Determine the (x, y) coordinate at the center of the cell enclosing the given text.  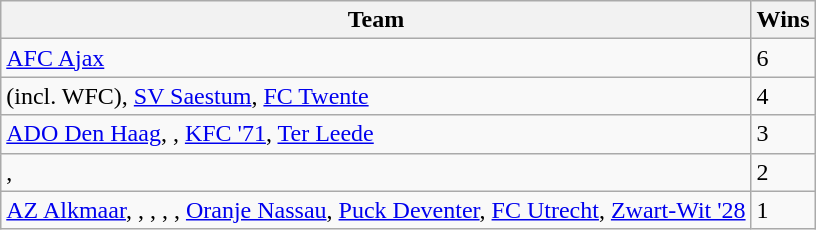
2 (783, 172)
Team (376, 20)
1 (783, 210)
ADO Den Haag, , KFC '71, Ter Leede (376, 134)
Wins (783, 20)
AZ Alkmaar, , , , , Oranje Nassau, Puck Deventer, FC Utrecht, Zwart-Wit '28 (376, 210)
AFC Ajax (376, 58)
3 (783, 134)
, (376, 172)
4 (783, 96)
6 (783, 58)
(incl. WFC), SV Saestum, FC Twente (376, 96)
